Provide the (x, y) coordinate of the cell's center where the given text is located.  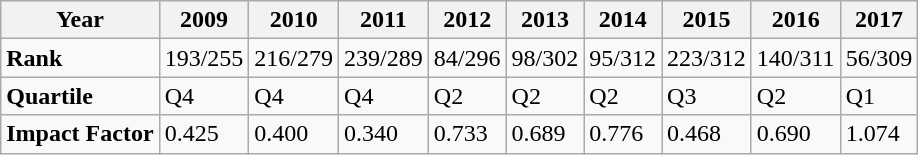
216/279 (294, 58)
98/302 (545, 58)
140/311 (796, 58)
0.690 (796, 134)
56/309 (879, 58)
0.733 (467, 134)
0.400 (294, 134)
2011 (384, 20)
2014 (623, 20)
Year (80, 20)
2009 (204, 20)
0.689 (545, 134)
84/296 (467, 58)
2013 (545, 20)
Quartile (80, 96)
2015 (707, 20)
0.776 (623, 134)
Q1 (879, 96)
193/255 (204, 58)
95/312 (623, 58)
0.340 (384, 134)
239/289 (384, 58)
Q3 (707, 96)
2010 (294, 20)
Rank (80, 58)
1.074 (879, 134)
2016 (796, 20)
0.468 (707, 134)
223/312 (707, 58)
2017 (879, 20)
Impact Factor (80, 134)
0.425 (204, 134)
2012 (467, 20)
